Provide the (x, y) coordinate of the cell's center where the given text is located.  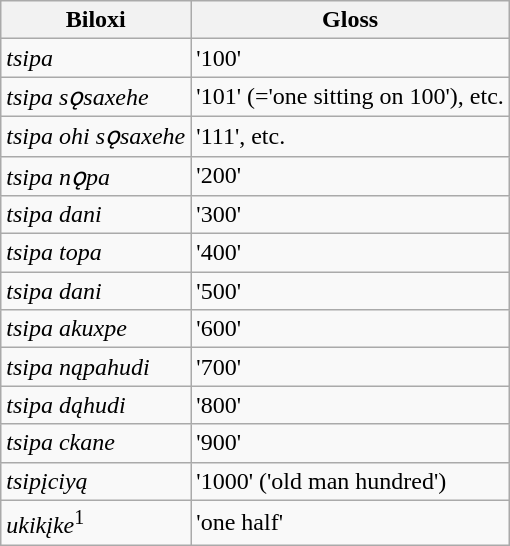
'900' (350, 443)
'100' (350, 58)
tsipa ckane (96, 443)
'one half' (350, 522)
tsipįciyą (96, 481)
'101' (='one sitting on 100'), etc. (350, 97)
tsipa nǫpa (96, 176)
tsipa topa (96, 253)
tsipa ohi sǫsaxehe (96, 136)
tsipa dąhudi (96, 405)
tsipa sǫsaxehe (96, 97)
tsipa nąpahudi (96, 367)
Biloxi (96, 20)
Gloss (350, 20)
tsipa (96, 58)
'400' (350, 253)
'200' (350, 176)
tsipa akuxpe (96, 329)
'500' (350, 291)
'700' (350, 367)
'600' (350, 329)
ukikįke1 (96, 522)
'800' (350, 405)
'111', etc. (350, 136)
'1000' ('old man hundred') (350, 481)
'300' (350, 215)
